Search for the cell housing the specified text and yield its (x, y) center coordinate. 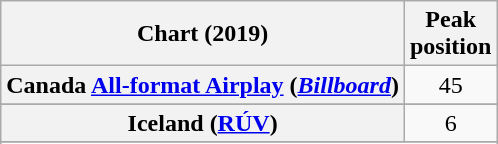
Canada All-format Airplay (Billboard) (203, 85)
45 (450, 85)
6 (450, 123)
Iceland (RÚV) (203, 123)
Peakposition (450, 34)
Chart (2019) (203, 34)
